Output the (X, Y) coordinate of the center of the cell containing the given text.  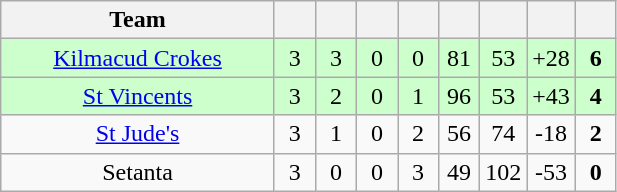
-53 (552, 172)
St Jude's (138, 134)
+43 (552, 96)
81 (460, 58)
6 (596, 58)
Team (138, 20)
St Vincents (138, 96)
74 (504, 134)
102 (504, 172)
+28 (552, 58)
Setanta (138, 172)
-18 (552, 134)
96 (460, 96)
49 (460, 172)
56 (460, 134)
Kilmacud Crokes (138, 58)
4 (596, 96)
